Scan for the cell matching the given text and deliver its [x, y] coordinate at center. 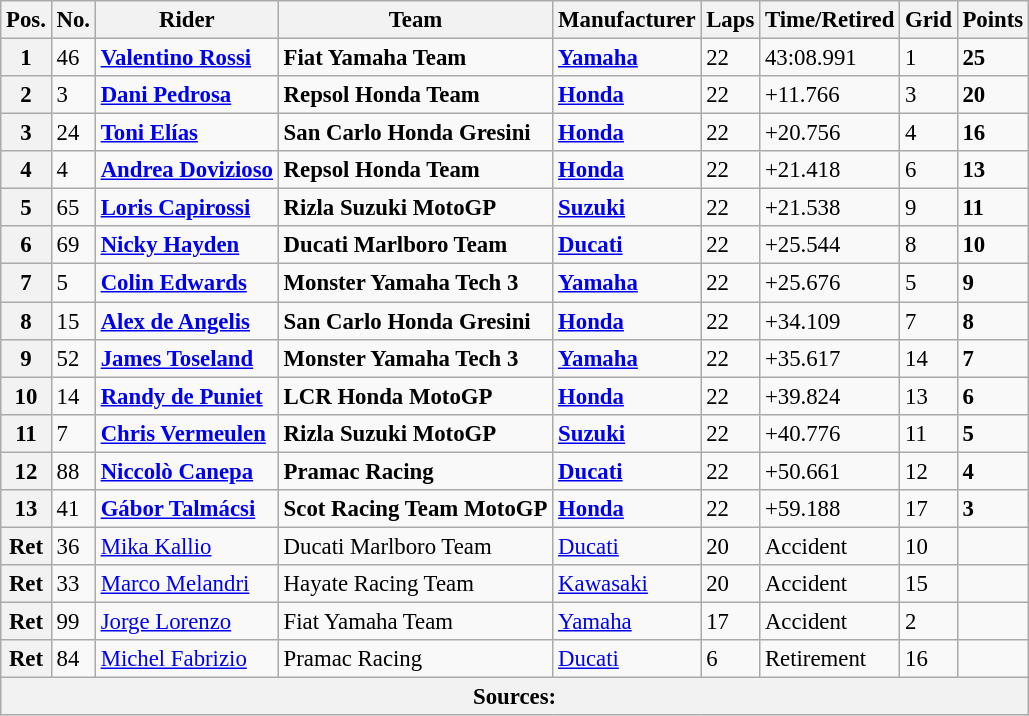
Niccolò Canepa [186, 471]
Points [992, 20]
Randy de Puniet [186, 396]
Manufacturer [627, 20]
+50.661 [830, 471]
+21.538 [830, 208]
No. [73, 20]
+25.676 [830, 283]
46 [73, 58]
+25.544 [830, 245]
James Toseland [186, 358]
88 [73, 471]
25 [992, 58]
Jorge Lorenzo [186, 621]
Michel Fabrizio [186, 659]
43:08.991 [830, 58]
+20.756 [830, 133]
52 [73, 358]
41 [73, 509]
69 [73, 245]
Time/Retired [830, 20]
84 [73, 659]
Colin Edwards [186, 283]
Nicky Hayden [186, 245]
Chris Vermeulen [186, 433]
Valentino Rossi [186, 58]
+39.824 [830, 396]
LCR Honda MotoGP [415, 396]
Gábor Talmácsi [186, 509]
Grid [928, 20]
+35.617 [830, 358]
Pos. [26, 20]
Sources: [515, 697]
99 [73, 621]
+34.109 [830, 321]
33 [73, 584]
Toni Elías [186, 133]
Andrea Dovizioso [186, 170]
Alex de Angelis [186, 321]
Hayate Racing Team [415, 584]
Loris Capirossi [186, 208]
+11.766 [830, 95]
+40.776 [830, 433]
Team [415, 20]
24 [73, 133]
Retirement [830, 659]
Rider [186, 20]
Marco Melandri [186, 584]
Mika Kallio [186, 546]
+59.188 [830, 509]
Dani Pedrosa [186, 95]
65 [73, 208]
36 [73, 546]
Laps [730, 20]
+21.418 [830, 170]
Scot Racing Team MotoGP [415, 509]
Kawasaki [627, 584]
